Extract the [X, Y] coordinate from the center of the cell holding the provided text.  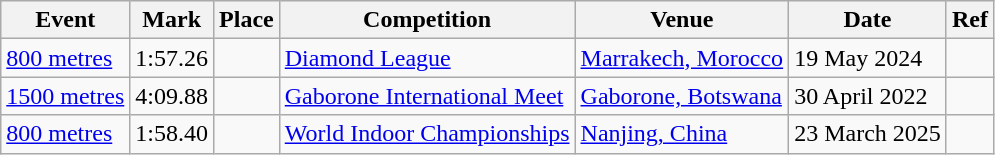
Event [66, 20]
1:57.26 [172, 58]
Date [868, 20]
30 April 2022 [868, 96]
Diamond League [427, 58]
23 March 2025 [868, 134]
Marrakech, Morocco [682, 58]
1:58.40 [172, 134]
Nanjing, China [682, 134]
Gaborone, Botswana [682, 96]
19 May 2024 [868, 58]
4:09.88 [172, 96]
World Indoor Championships [427, 134]
Ref [970, 20]
Venue [682, 20]
Place [247, 20]
Mark [172, 20]
Gaborone International Meet [427, 96]
Competition [427, 20]
1500 metres [66, 96]
